Detect which cell encompasses the target text, then output its [x, y] center coordinate. 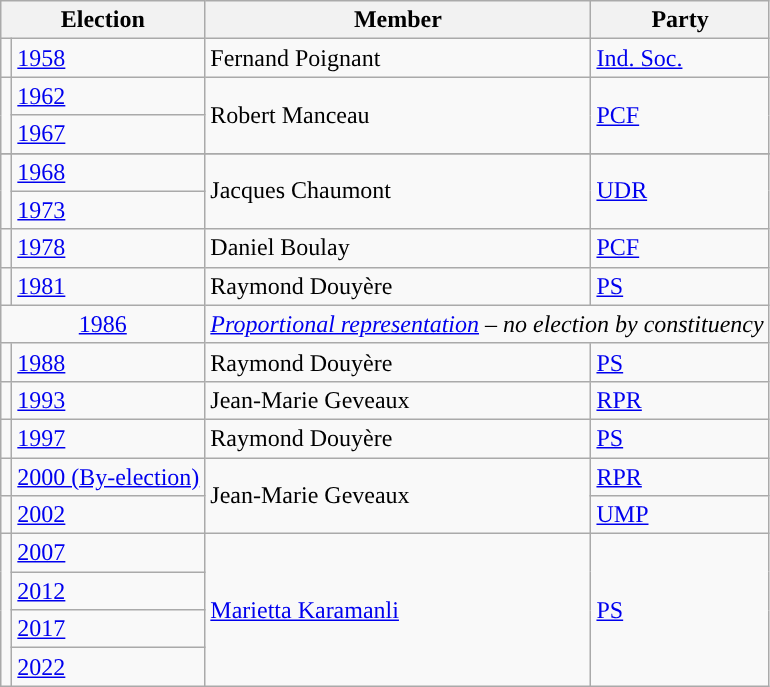
1978 [108, 248]
2017 [108, 629]
Member [398, 20]
Marietta Karamanli [398, 610]
1967 [108, 134]
1981 [108, 286]
2002 [108, 515]
Ind. Soc. [680, 58]
1986 [103, 324]
Daniel Boulay [398, 248]
Proportional representation – no election by constituency [487, 324]
UDR [680, 191]
Party [680, 20]
1962 [108, 96]
Robert Manceau [398, 115]
2000 (By-election) [108, 477]
1988 [108, 362]
Election [103, 20]
UMP [680, 515]
Jacques Chaumont [398, 191]
Fernand Poignant [398, 58]
1993 [108, 400]
1973 [108, 210]
2007 [108, 553]
1958 [108, 58]
1968 [108, 172]
2012 [108, 591]
1997 [108, 438]
2022 [108, 667]
